Scan for the cell matching the given text and deliver its (X, Y) coordinate at center. 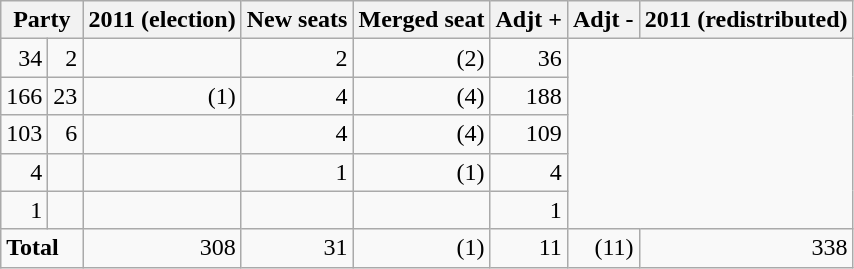
6 (66, 134)
338 (746, 248)
308 (162, 248)
(11) (603, 248)
Adjt - (603, 20)
2011 (redistributed) (746, 20)
188 (528, 96)
Party (42, 20)
31 (297, 248)
(2) (422, 58)
103 (24, 134)
11 (528, 248)
34 (24, 58)
Total (42, 248)
36 (528, 58)
109 (528, 134)
New seats (297, 20)
Merged seat (422, 20)
23 (66, 96)
Adjt + (528, 20)
166 (24, 96)
2011 (election) (162, 20)
